Search for the cell housing the specified text and yield its [X, Y] center coordinate. 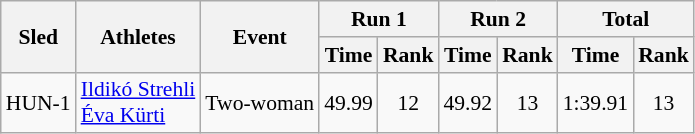
Event [260, 36]
HUN-1 [38, 102]
Ildikó StrehliÉva Kürti [138, 102]
Run 1 [378, 19]
49.92 [468, 102]
Athletes [138, 36]
Total [626, 19]
12 [408, 102]
1:39.91 [596, 102]
Two-woman [260, 102]
49.99 [348, 102]
Run 2 [498, 19]
Sled [38, 36]
